Search for the cell housing the specified text and yield its [x, y] center coordinate. 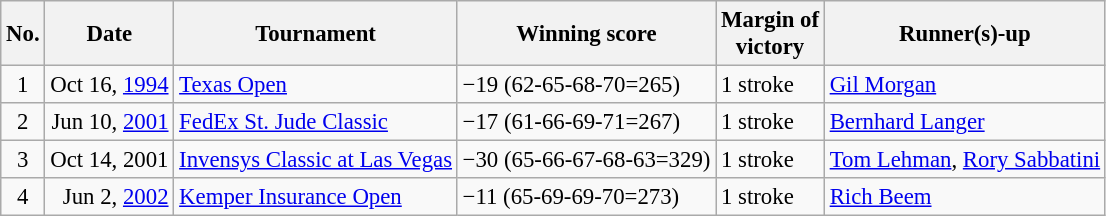
1 [23, 85]
3 [23, 160]
Tom Lehman, Rory Sabbatini [964, 160]
−30 (65-66-67-68-63=329) [586, 160]
Texas Open [316, 85]
No. [23, 34]
Gil Morgan [964, 85]
Jun 2, 2002 [110, 197]
Date [110, 34]
4 [23, 197]
Jun 10, 2001 [110, 122]
Oct 16, 1994 [110, 85]
Winning score [586, 34]
Tournament [316, 34]
Rich Beem [964, 197]
Oct 14, 2001 [110, 160]
−19 (62-65-68-70=265) [586, 85]
Bernhard Langer [964, 122]
FedEx St. Jude Classic [316, 122]
Margin ofvictory [770, 34]
2 [23, 122]
−17 (61-66-69-71=267) [586, 122]
Invensys Classic at Las Vegas [316, 160]
Runner(s)-up [964, 34]
−11 (65-69-69-70=273) [586, 197]
Kemper Insurance Open [316, 197]
